For the text-containing cell, return its midpoint in [X, Y] coordinate format. 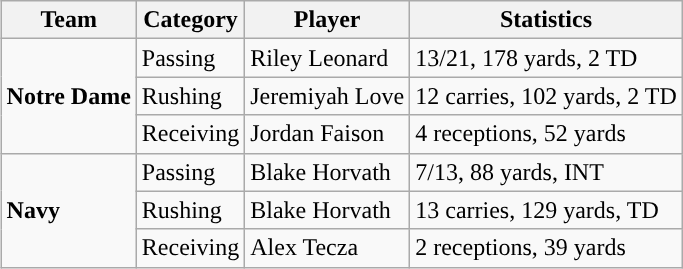
Team [68, 20]
4 receptions, 52 yards [546, 134]
2 receptions, 39 yards [546, 248]
13/21, 178 yards, 2 TD [546, 58]
Riley Leonard [328, 58]
Category [190, 20]
Jordan Faison [328, 134]
Alex Tecza [328, 248]
13 carries, 129 yards, TD [546, 210]
12 carries, 102 yards, 2 TD [546, 96]
Statistics [546, 20]
Navy [68, 210]
7/13, 88 yards, INT [546, 172]
Notre Dame [68, 96]
Jeremiyah Love [328, 96]
Player [328, 20]
